Return [X, Y] of the center of cell containing provided text 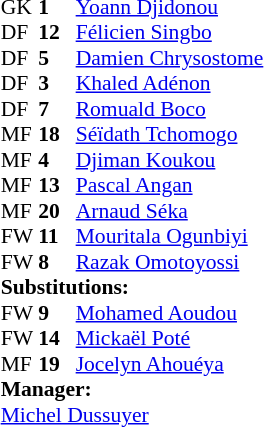
9 [57, 313]
5 [57, 58]
Khaled Adénon [170, 83]
12 [57, 33]
20 [57, 211]
Damien Chrysostome [170, 58]
7 [57, 109]
13 [57, 185]
Mickaël Poté [170, 339]
11 [57, 237]
19 [57, 364]
Arnaud Séka [170, 211]
3 [57, 83]
Manager: [132, 389]
Substitutions: [132, 287]
8 [57, 262]
Razak Omotoyossi [170, 262]
14 [57, 339]
Jocelyn Ahouéya [170, 364]
4 [57, 160]
Félicien Singbo [170, 33]
Romuald Boco [170, 109]
Mouritala Ogunbiyi [170, 237]
Séïdath Tchomogo [170, 135]
Pascal Angan [170, 185]
18 [57, 135]
Mohamed Aoudou [170, 313]
Djiman Koukou [170, 160]
